Detect which cell encompasses the target text, then output its (x, y) center coordinate. 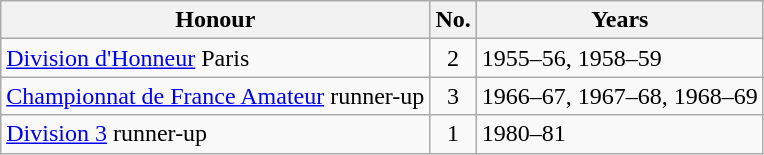
Honour (216, 20)
2 (453, 58)
Division d'Honneur Paris (216, 58)
Division 3 runner-up (216, 134)
1980–81 (620, 134)
Years (620, 20)
1 (453, 134)
Championnat de France Amateur runner-up (216, 96)
1955–56, 1958–59 (620, 58)
1966–67, 1967–68, 1968–69 (620, 96)
3 (453, 96)
No. (453, 20)
